Identify which cell holds the provided text, then report its [X, Y] central coordinate. 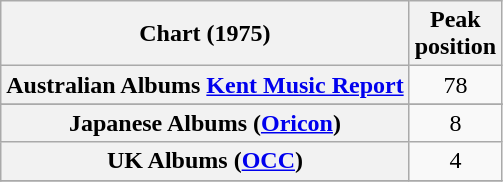
Japanese Albums (Oricon) [205, 123]
4 [455, 161]
Peakposition [455, 34]
78 [455, 85]
Chart (1975) [205, 34]
8 [455, 123]
Australian Albums Kent Music Report [205, 85]
UK Albums (OCC) [205, 161]
